Locate the cell with the specified text and output its (x, y) center coordinate. 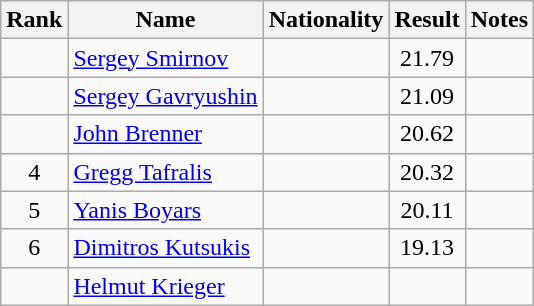
20.32 (427, 172)
Gregg Tafralis (166, 172)
Sergey Smirnov (166, 58)
John Brenner (166, 134)
Helmut Krieger (166, 286)
20.11 (427, 210)
Nationality (326, 20)
Dimitros Kutsukis (166, 248)
Result (427, 20)
19.13 (427, 248)
Rank (34, 20)
Sergey Gavryushin (166, 96)
5 (34, 210)
Yanis Boyars (166, 210)
20.62 (427, 134)
21.09 (427, 96)
4 (34, 172)
6 (34, 248)
Name (166, 20)
21.79 (427, 58)
Notes (499, 20)
